Extract the (X, Y) coordinate from the center of the cell holding the provided text.  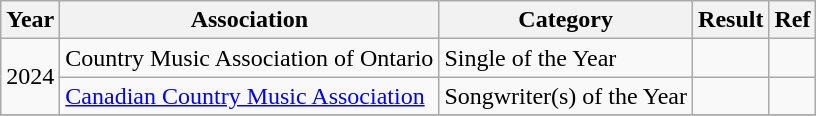
Songwriter(s) of the Year (566, 96)
Single of the Year (566, 58)
2024 (30, 77)
Canadian Country Music Association (250, 96)
Category (566, 20)
Result (731, 20)
Ref (792, 20)
Association (250, 20)
Country Music Association of Ontario (250, 58)
Year (30, 20)
